Identify which cell holds the provided text, then report its [X, Y] central coordinate. 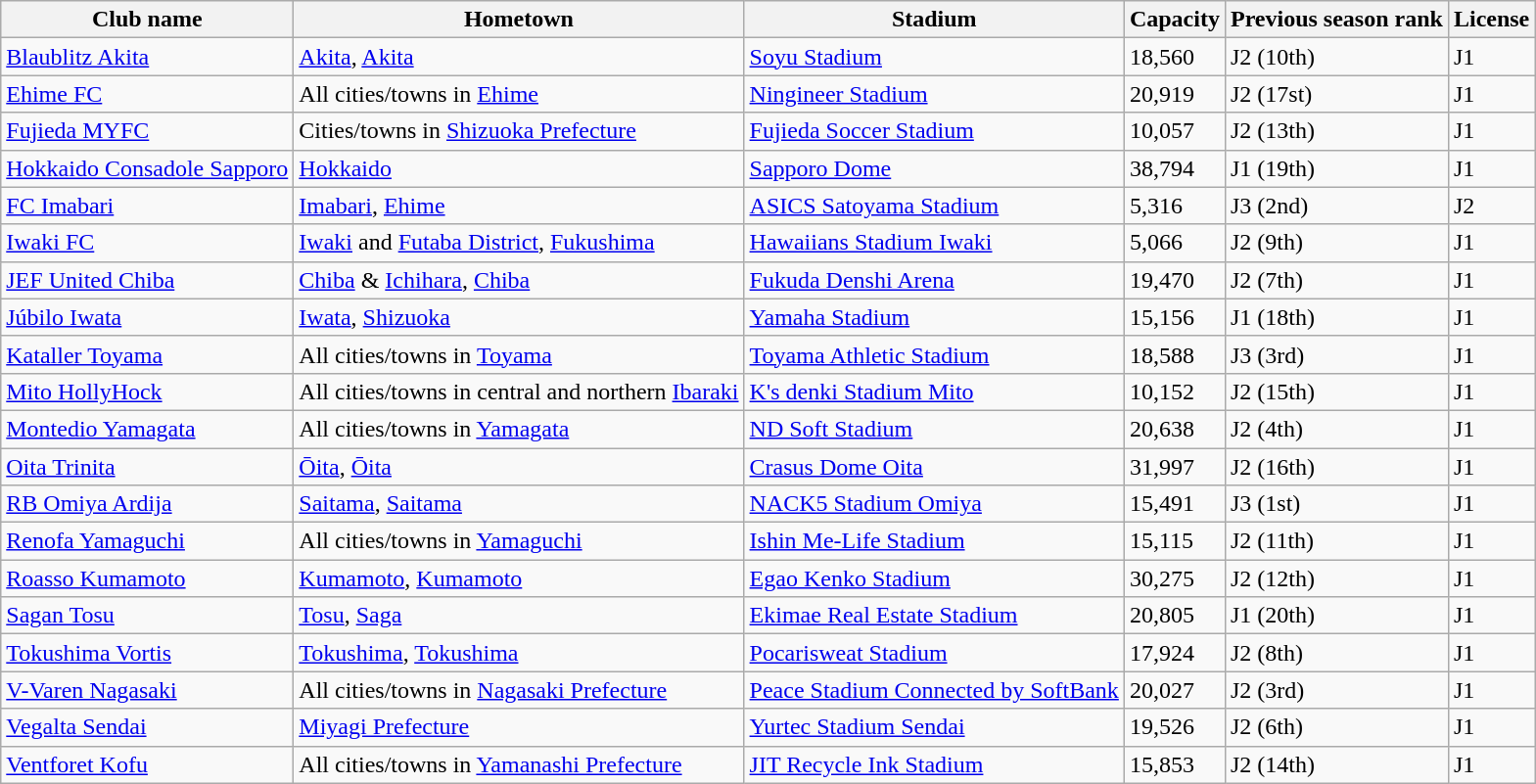
All cities/towns in Toyama [519, 354]
All cities/towns in Nagasaki Prefecture [519, 690]
Iwaki and Futaba District, Fukushima [519, 243]
J2 (10th) [1336, 57]
JEF United Chiba [147, 280]
15,115 [1175, 541]
Peace Stadium Connected by SoftBank [934, 690]
15,491 [1175, 504]
Toyama Athletic Stadium [934, 354]
All cities/towns in Yamanashi Prefecture [519, 764]
Júbilo Iwata [147, 317]
Oita Trinita [147, 467]
Hokkaido Consadole Sapporo [147, 168]
ND Soft Stadium [934, 429]
Renofa Yamaguchi [147, 541]
Miyagi Prefecture [519, 727]
J2 (7th) [1336, 280]
J1 (20th) [1336, 616]
20,805 [1175, 616]
V-Varen Nagasaki [147, 690]
J1 (18th) [1336, 317]
Ekimae Real Estate Stadium [934, 616]
J2 (15th) [1336, 392]
Kataller Toyama [147, 354]
Sapporo Dome [934, 168]
Capacity [1175, 20]
Ventforet Kofu [147, 764]
5,316 [1175, 206]
JIT Recycle Ink Stadium [934, 764]
Hokkaido [519, 168]
J3 (3rd) [1336, 354]
All cities/towns in Yamagata [519, 429]
20,919 [1175, 94]
5,066 [1175, 243]
Tosu, Saga [519, 616]
Cities/towns in Shizuoka Prefecture [519, 131]
30,275 [1175, 578]
Crasus Dome Oita [934, 467]
FC Imabari [147, 206]
Montedio Yamagata [147, 429]
J3 (1st) [1336, 504]
NACK5 Stadium Omiya [934, 504]
J2 (14th) [1336, 764]
Yurtec Stadium Sendai [934, 727]
31,997 [1175, 467]
Hawaiians Stadium Iwaki [934, 243]
License [1491, 20]
Pocarisweat Stadium [934, 653]
38,794 [1175, 168]
Ishin Me-Life Stadium [934, 541]
All cities/towns in central and northern Ibaraki [519, 392]
Sagan Tosu [147, 616]
20,027 [1175, 690]
20,638 [1175, 429]
J1 (19th) [1336, 168]
19,526 [1175, 727]
Saitama, Saitama [519, 504]
All cities/towns in Yamaguchi [519, 541]
J2 (8th) [1336, 653]
Soyu Stadium [934, 57]
Club name [147, 20]
15,156 [1175, 317]
Blaublitz Akita [147, 57]
Fujieda Soccer Stadium [934, 131]
10,152 [1175, 392]
J2 (12th) [1336, 578]
J2 (9th) [1336, 243]
K's denki Stadium Mito [934, 392]
18,588 [1175, 354]
J2 [1491, 206]
Yamaha Stadium [934, 317]
17,924 [1175, 653]
Ehime FC [147, 94]
19,470 [1175, 280]
ASICS Satoyama Stadium [934, 206]
J2 (17st) [1336, 94]
18,560 [1175, 57]
Fukuda Denshi Arena [934, 280]
Fujieda MYFC [147, 131]
Kumamoto, Kumamoto [519, 578]
Chiba & Ichihara, Chiba [519, 280]
Iwata, Shizuoka [519, 317]
J2 (4th) [1336, 429]
Iwaki FC [147, 243]
15,853 [1175, 764]
Ningineer Stadium [934, 94]
RB Omiya Ardija [147, 504]
J2 (11th) [1336, 541]
Akita, Akita [519, 57]
Imabari, Ehime [519, 206]
J2 (16th) [1336, 467]
J2 (6th) [1336, 727]
10,057 [1175, 131]
Stadium [934, 20]
J2 (3rd) [1336, 690]
Roasso Kumamoto [147, 578]
Previous season rank [1336, 20]
Hometown [519, 20]
Tokushima Vortis [147, 653]
Tokushima, Tokushima [519, 653]
Ōita, Ōita [519, 467]
Vegalta Sendai [147, 727]
All cities/towns in Ehime [519, 94]
J2 (13th) [1336, 131]
Mito HollyHock [147, 392]
J3 (2nd) [1336, 206]
Egao Kenko Stadium [934, 578]
